Return (x, y) of the center of cell containing provided text 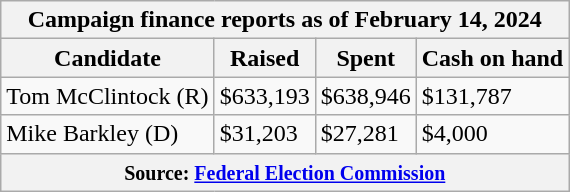
Source: Federal Election Commission (285, 172)
$31,203 (264, 134)
$131,787 (492, 96)
$638,946 (366, 96)
Candidate (108, 58)
Cash on hand (492, 58)
$27,281 (366, 134)
Tom McClintock (R) (108, 96)
Mike Barkley (D) (108, 134)
Campaign finance reports as of February 14, 2024 (285, 20)
$633,193 (264, 96)
$4,000 (492, 134)
Raised (264, 58)
Spent (366, 58)
